Output the [X, Y] coordinate of the center of the cell containing the given text.  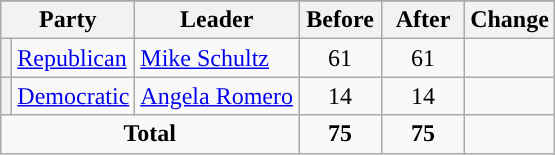
After [424, 20]
Mike Schultz [217, 58]
Leader [217, 20]
Democratic [74, 96]
Republican [74, 58]
Before [340, 20]
Angela Romero [217, 96]
Total [150, 134]
Change [510, 20]
Party [68, 20]
